Pinpoint the cell where the given text exists, returning its [X, Y] midpoint coordinate. 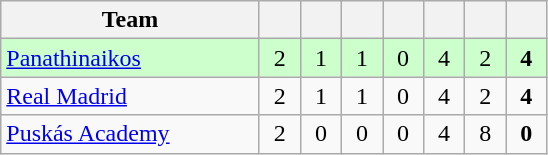
Panathinaikos [130, 58]
Puskás Academy [130, 134]
Team [130, 20]
8 [486, 134]
Real Madrid [130, 96]
